Provide the (x, y) coordinate of the cell's center where the given text is located.  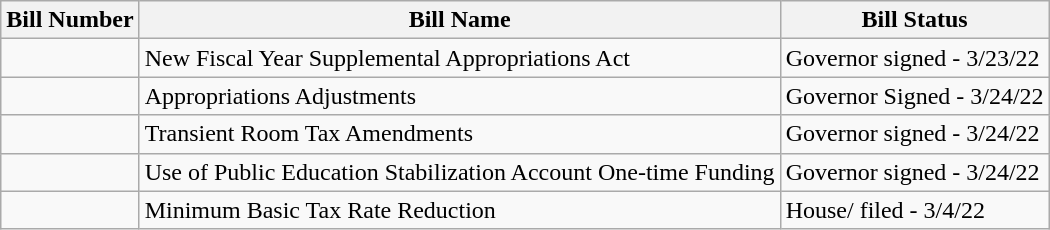
Minimum Basic Tax Rate Reduction (460, 210)
New Fiscal Year Supplemental Appropriations Act (460, 58)
Bill Status (914, 20)
Governor Signed - 3/24/22 (914, 96)
Appropriations Adjustments (460, 96)
Transient Room Tax Amendments (460, 134)
Bill Name (460, 20)
Governor signed - 3/23/22 (914, 58)
House/ filed - 3/4/22 (914, 210)
Use of Public Education Stabilization Account One-time Funding (460, 172)
Bill Number (70, 20)
